Locate the cell with the specified text and output its (X, Y) center coordinate. 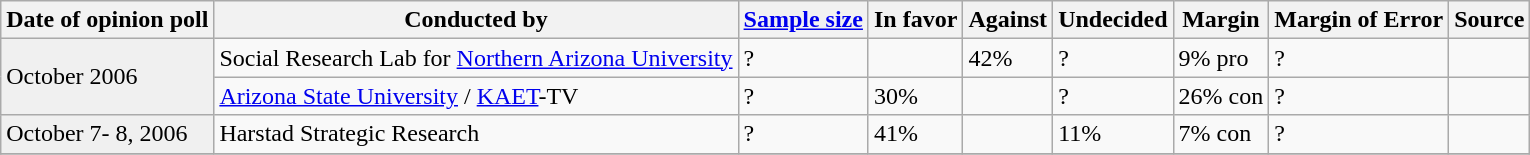
October 2006 (108, 77)
In favor (915, 20)
Sample size (803, 20)
Social Research Lab for Northern Arizona University (476, 58)
9% pro (1221, 58)
41% (915, 134)
11% (1113, 134)
Arizona State University / KAET-TV (476, 96)
Against (1008, 20)
Margin of Error (1359, 20)
Harstad Strategic Research (476, 134)
30% (915, 96)
42% (1008, 58)
Conducted by (476, 20)
October 7- 8, 2006 (108, 134)
Date of opinion poll (108, 20)
Margin (1221, 20)
7% con (1221, 134)
Undecided (1113, 20)
26% con (1221, 96)
Source (1490, 20)
